Pinpoint the cell where the given text exists, returning its [x, y] midpoint coordinate. 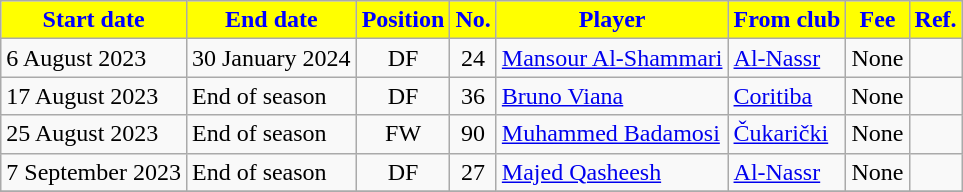
Majed Qasheesh [612, 172]
36 [473, 96]
Position [403, 20]
Čukarički [787, 134]
Mansour Al-Shammari [612, 58]
90 [473, 134]
FW [403, 134]
17 August 2023 [94, 96]
Bruno Viana [612, 96]
Start date [94, 20]
Coritiba [787, 96]
No. [473, 20]
25 August 2023 [94, 134]
7 September 2023 [94, 172]
Ref. [936, 20]
Player [612, 20]
From club [787, 20]
6 August 2023 [94, 58]
30 January 2024 [271, 58]
27 [473, 172]
24 [473, 58]
End date [271, 20]
Muhammed Badamosi [612, 134]
Fee [878, 20]
